For the text-containing cell, return its midpoint in [X, Y] coordinate format. 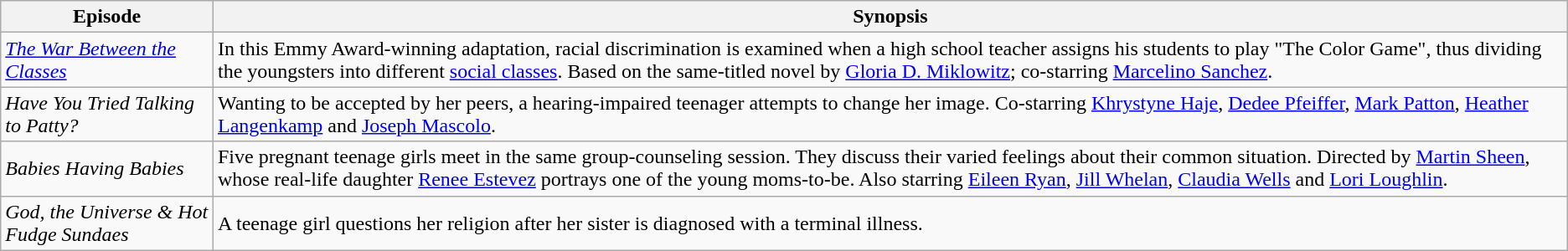
Synopsis [890, 17]
Have You Tried Talking to Patty? [107, 114]
God, the Universe & Hot Fudge Sundaes [107, 223]
Episode [107, 17]
Babies Having Babies [107, 169]
A teenage girl questions her religion after her sister is diagnosed with a terminal illness. [890, 223]
The War Between the Classes [107, 60]
